For the text-containing cell, return its midpoint in (X, Y) coordinate format. 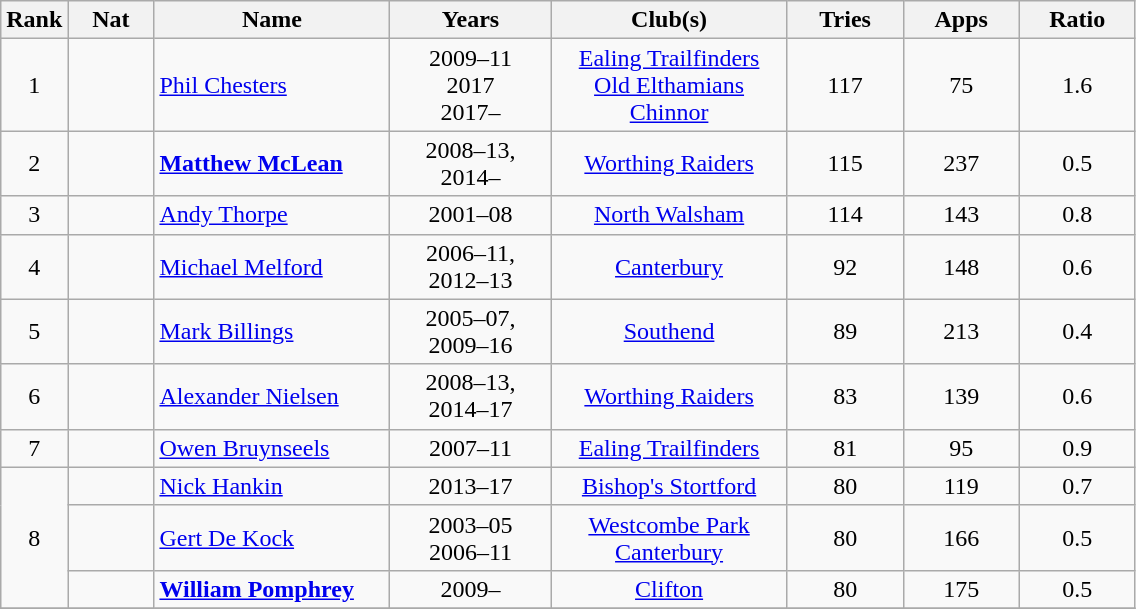
2009–1120172017– (470, 85)
2006–11, 2012–13 (470, 266)
Alexander Nielsen (272, 396)
Andy Thorpe (272, 215)
95 (961, 448)
Westcombe ParkCanterbury (669, 538)
Tries (845, 20)
237 (961, 164)
Years (470, 20)
North Walsham (669, 215)
Bishop's Stortford (669, 486)
Clifton (669, 589)
Ealing Trailfinders (669, 448)
6 (34, 396)
81 (845, 448)
Name (272, 20)
Owen Bruynseels (272, 448)
2003–052006–11 (470, 538)
Phil Chesters (272, 85)
83 (845, 396)
2 (34, 164)
92 (845, 266)
2007–11 (470, 448)
Nick Hankin (272, 486)
2009– (470, 589)
William Pomphrey (272, 589)
1 (34, 85)
166 (961, 538)
Canterbury (669, 266)
5 (34, 332)
8 (34, 538)
Matthew McLean (272, 164)
1.6 (1077, 85)
117 (845, 85)
4 (34, 266)
Michael Melford (272, 266)
114 (845, 215)
3 (34, 215)
143 (961, 215)
2008–13, 2014– (470, 164)
Apps (961, 20)
Ealing TrailfindersOld ElthamiansChinnor (669, 85)
2008–13, 2014–17 (470, 396)
Mark Billings (272, 332)
148 (961, 266)
0.7 (1077, 486)
213 (961, 332)
Nat (111, 20)
2013–17 (470, 486)
Rank (34, 20)
119 (961, 486)
0.4 (1077, 332)
0.9 (1077, 448)
139 (961, 396)
0.8 (1077, 215)
Gert De Kock (272, 538)
2001–08 (470, 215)
175 (961, 589)
2005–07, 2009–16 (470, 332)
Southend (669, 332)
Club(s) (669, 20)
89 (845, 332)
115 (845, 164)
75 (961, 85)
Ratio (1077, 20)
7 (34, 448)
